Return the (x, y) coordinate for the center point of the cell that contains the specified text.  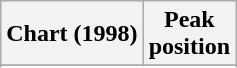
Chart (1998) (72, 34)
Peakposition (189, 34)
